Output the (X, Y) coordinate of the center of the cell containing the given text.  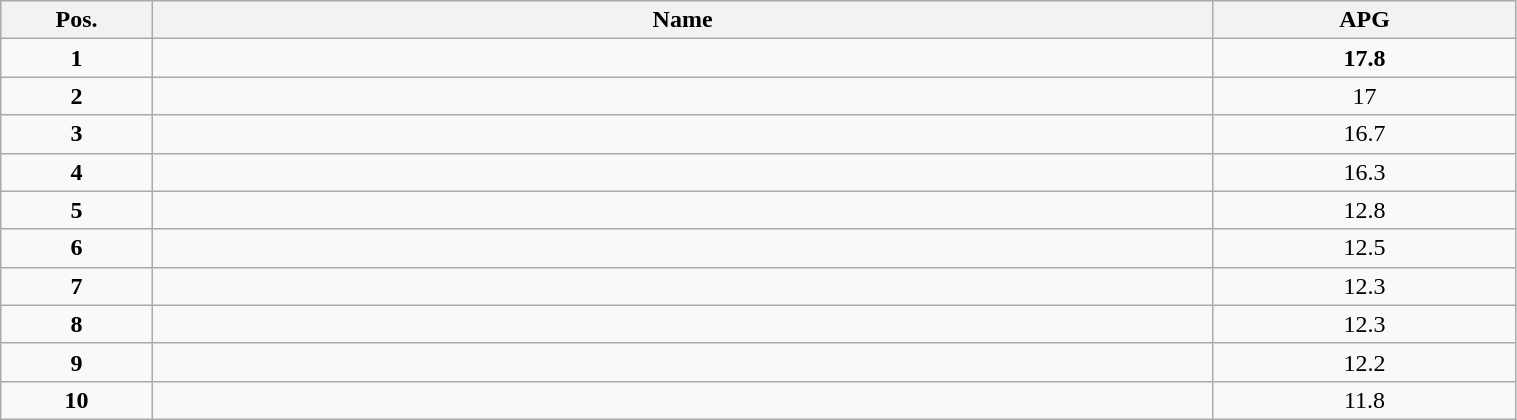
17 (1364, 96)
12.8 (1364, 210)
17.8 (1364, 58)
8 (77, 324)
9 (77, 362)
11.8 (1364, 400)
Name (682, 20)
6 (77, 248)
12.5 (1364, 248)
APG (1364, 20)
4 (77, 172)
5 (77, 210)
16.7 (1364, 134)
12.2 (1364, 362)
7 (77, 286)
2 (77, 96)
16.3 (1364, 172)
10 (77, 400)
Pos. (77, 20)
3 (77, 134)
1 (77, 58)
